Identify which cell holds the provided text, then report its [x, y] central coordinate. 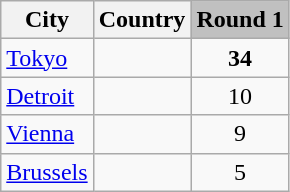
9 [240, 134]
Tokyo [47, 58]
Country [142, 20]
Brussels [47, 172]
34 [240, 58]
Vienna [47, 134]
Round 1 [240, 20]
City [47, 20]
10 [240, 96]
5 [240, 172]
Detroit [47, 96]
